For the text-containing cell, return its midpoint in (X, Y) coordinate format. 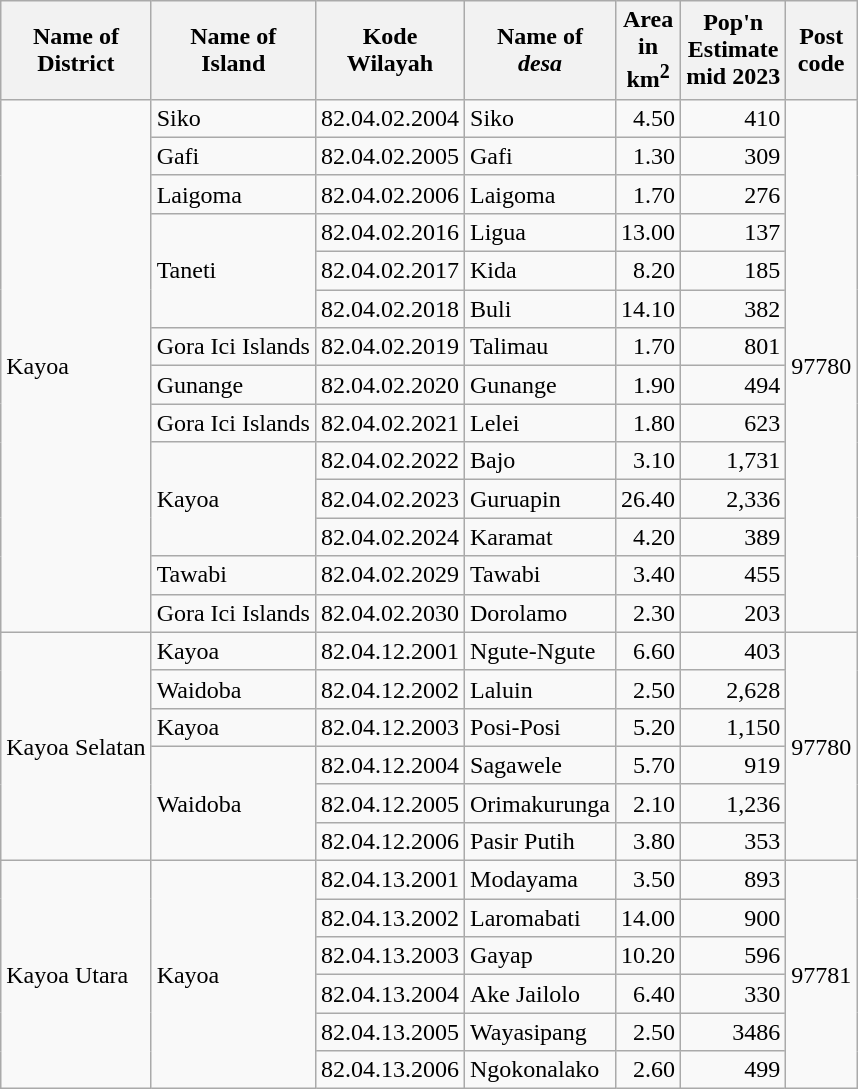
82.04.02.2004 (390, 118)
82.04.13.2006 (390, 1070)
14.10 (648, 309)
137 (734, 232)
Kayoa Utara (76, 975)
Lelei (540, 423)
26.40 (648, 499)
82.04.13.2001 (390, 880)
382 (734, 309)
Modayama (540, 880)
1.90 (648, 385)
Name of desa (540, 50)
1,731 (734, 461)
Kida (540, 271)
Ngute-Ngute (540, 651)
309 (734, 156)
82.04.12.2005 (390, 803)
82.04.13.2004 (390, 994)
Laromabati (540, 918)
82.04.02.2029 (390, 575)
2,336 (734, 499)
623 (734, 423)
82.04.02.2005 (390, 156)
82.04.02.2006 (390, 194)
82.04.02.2019 (390, 347)
Ngokonalako (540, 1070)
Postcode (822, 50)
Pasir Putih (540, 841)
82.04.12.2003 (390, 727)
97781 (822, 975)
82.04.02.2022 (390, 461)
10.20 (648, 956)
Taneti (233, 270)
6.60 (648, 651)
4.20 (648, 537)
3486 (734, 1032)
Karamat (540, 537)
Name ofDistrict (76, 50)
82.04.02.2020 (390, 385)
499 (734, 1070)
Ligua (540, 232)
Name ofIsland (233, 50)
82.04.13.2002 (390, 918)
919 (734, 765)
82.04.02.2018 (390, 309)
276 (734, 194)
Kayoa Selatan (76, 746)
185 (734, 271)
Guruapin (540, 499)
596 (734, 956)
82.04.12.2004 (390, 765)
1,150 (734, 727)
Orimakurunga (540, 803)
82.04.13.2003 (390, 956)
KodeWilayah (390, 50)
Sagawele (540, 765)
82.04.02.2016 (390, 232)
4.50 (648, 118)
900 (734, 918)
Talimau (540, 347)
82.04.02.2024 (390, 537)
3.10 (648, 461)
389 (734, 537)
Wayasipang (540, 1032)
330 (734, 994)
13.00 (648, 232)
82.04.12.2001 (390, 651)
3.40 (648, 575)
82.04.02.2023 (390, 499)
14.00 (648, 918)
Areain km2 (648, 50)
82.04.02.2030 (390, 613)
2.60 (648, 1070)
Buli (540, 309)
2.30 (648, 613)
Gayap (540, 956)
82.04.02.2017 (390, 271)
Dorolamo (540, 613)
Laluin (540, 689)
203 (734, 613)
6.40 (648, 994)
Ake Jailolo (540, 994)
353 (734, 841)
82.04.12.2002 (390, 689)
5.20 (648, 727)
455 (734, 575)
5.70 (648, 765)
82.04.02.2021 (390, 423)
Posi-Posi (540, 727)
893 (734, 880)
494 (734, 385)
2,628 (734, 689)
3.80 (648, 841)
82.04.13.2005 (390, 1032)
8.20 (648, 271)
403 (734, 651)
Pop'nEstimatemid 2023 (734, 50)
2.10 (648, 803)
1.30 (648, 156)
1.80 (648, 423)
801 (734, 347)
1,236 (734, 803)
82.04.12.2006 (390, 841)
Bajo (540, 461)
410 (734, 118)
3.50 (648, 880)
